Capture the cell that displays the provided text and extract its (X, Y) central coordinate. 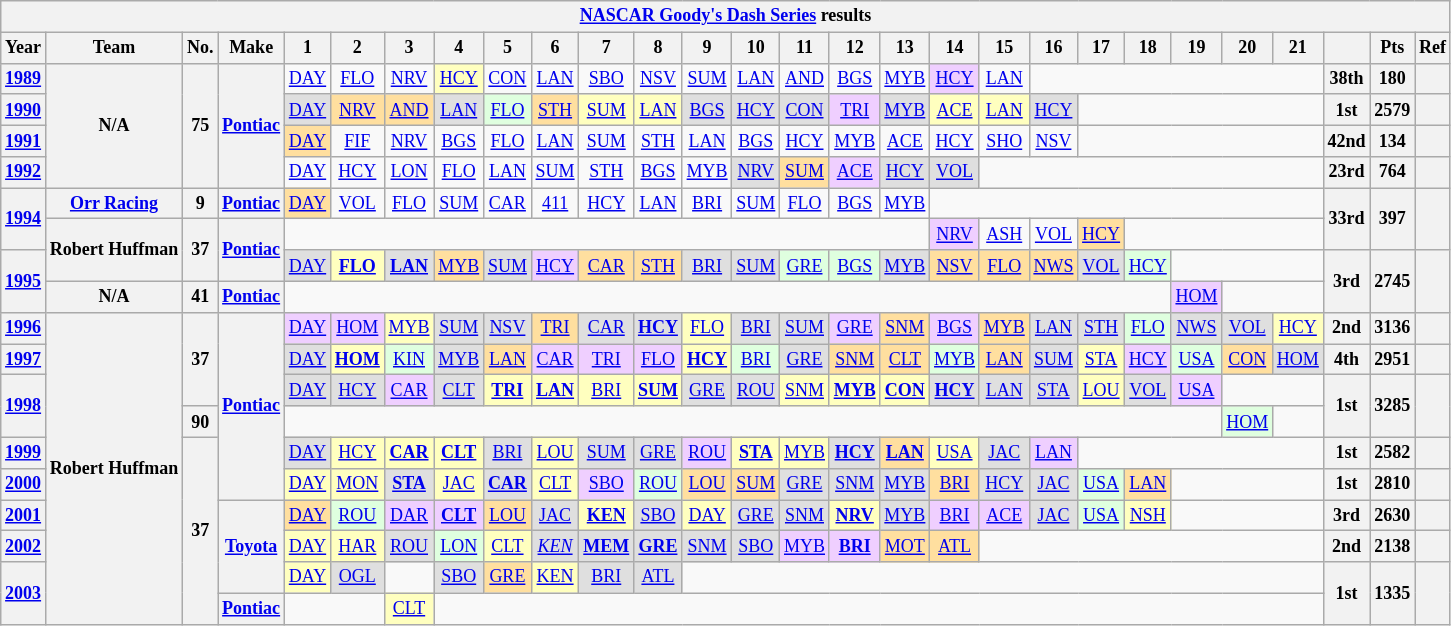
38th (1346, 78)
2951 (1392, 360)
2003 (24, 593)
33rd (1346, 219)
Make (252, 48)
180 (1392, 78)
21 (1298, 48)
1992 (24, 172)
Toyota (252, 547)
1990 (24, 110)
2 (357, 48)
Ref (1433, 48)
5 (508, 48)
11 (805, 48)
1996 (24, 328)
NSH (1148, 516)
14 (955, 48)
411 (555, 204)
15 (1004, 48)
NASCAR Goody's Dash Series results (726, 16)
17 (1102, 48)
134 (1392, 140)
1994 (24, 219)
764 (1392, 172)
2582 (1392, 452)
OGL (357, 578)
2630 (1392, 516)
6 (555, 48)
1 (307, 48)
3 (409, 48)
8 (658, 48)
DAR (409, 516)
397 (1392, 219)
2810 (1392, 484)
10 (756, 48)
1991 (24, 140)
ASH (1004, 234)
KIN (409, 360)
12 (854, 48)
Year (24, 48)
42nd (1346, 140)
MON (357, 484)
1997 (24, 360)
1995 (24, 281)
7 (606, 48)
4th (1346, 360)
HAR (357, 546)
1999 (24, 452)
Pts (1392, 48)
SHO (1004, 140)
FIF (357, 140)
2138 (1392, 546)
No. (200, 48)
2579 (1392, 110)
3136 (1392, 328)
2745 (1392, 281)
3285 (1392, 406)
23rd (1346, 172)
MOT (905, 546)
1998 (24, 406)
1335 (1392, 593)
75 (200, 126)
2001 (24, 516)
13 (905, 48)
Team (114, 48)
19 (1196, 48)
41 (200, 296)
4 (459, 48)
90 (200, 422)
16 (1054, 48)
2002 (24, 546)
2000 (24, 484)
20 (1248, 48)
Orr Racing (114, 204)
18 (1148, 48)
MEM (606, 546)
1989 (24, 78)
